Search for the cell housing the specified text and yield its (x, y) center coordinate. 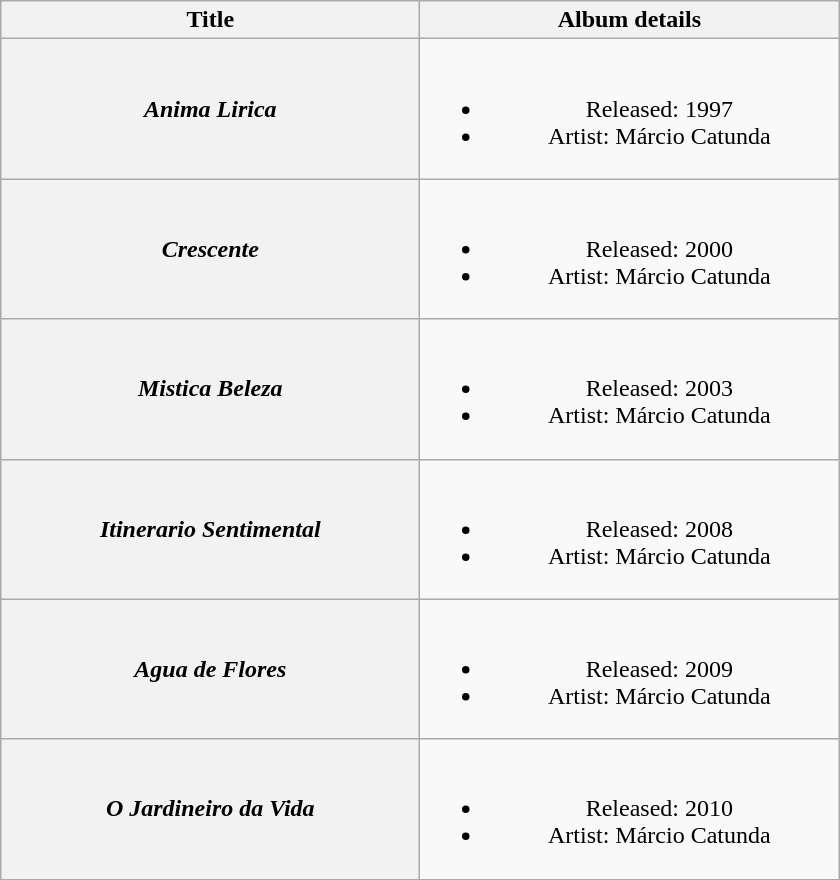
Anima Lirica (210, 109)
Mistica Beleza (210, 389)
Crescente (210, 249)
Released: 2009Artist: Márcio Catunda (630, 669)
Released: 2000Artist: Márcio Catunda (630, 249)
O Jardineiro da Vida (210, 809)
Itinerario Sentimental (210, 529)
Title (210, 20)
Released: 2008Artist: Márcio Catunda (630, 529)
Released: 2003Artist: Márcio Catunda (630, 389)
Album details (630, 20)
Agua de Flores (210, 669)
Released: 2010Artist: Márcio Catunda (630, 809)
Released: 1997Artist: Márcio Catunda (630, 109)
